Identify which cell holds the provided text, then report its [X, Y] central coordinate. 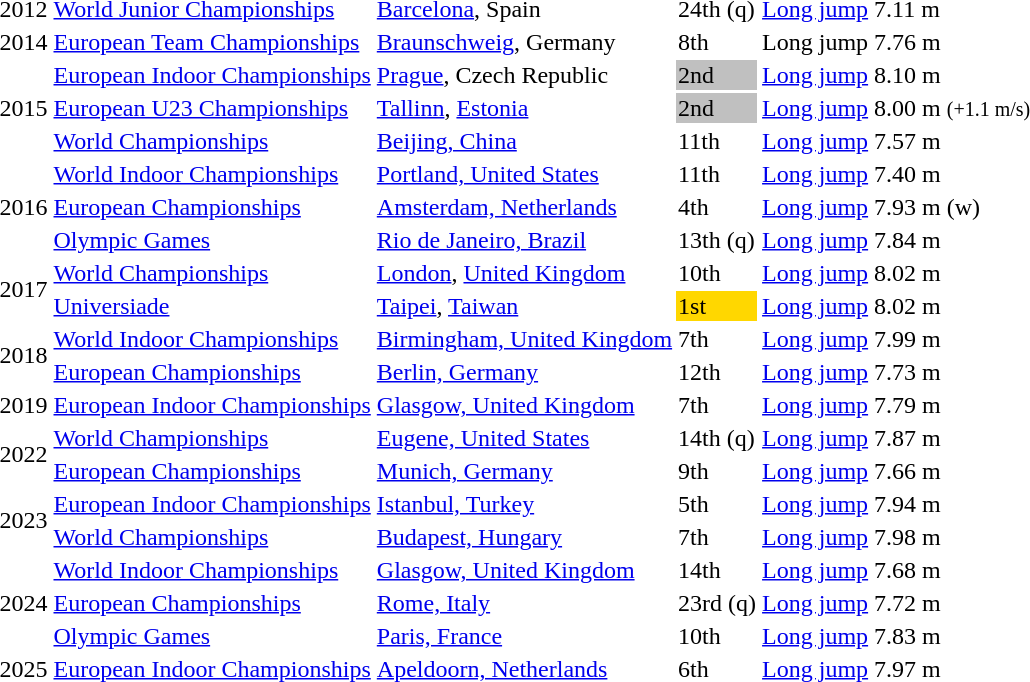
Tallinn, Estonia [524, 108]
Braunschweig, Germany [524, 42]
Portland, United States [524, 174]
Istanbul, Turkey [524, 504]
14th (q) [718, 438]
4th [718, 207]
European Team Championships [212, 42]
Munich, Germany [524, 471]
13th (q) [718, 240]
8th [718, 42]
12th [718, 372]
Prague, Czech Republic [524, 75]
Berlin, Germany [524, 372]
Rio de Janeiro, Brazil [524, 240]
23rd (q) [718, 603]
9th [718, 471]
Taipei, Taiwan [524, 306]
1st [718, 306]
Rome, Italy [524, 603]
Amsterdam, Netherlands [524, 207]
Birmingham, United Kingdom [524, 339]
Beijing, China [524, 141]
14th [718, 570]
Paris, France [524, 636]
European U23 Championships [212, 108]
London, United Kingdom [524, 273]
Budapest, Hungary [524, 537]
Eugene, United States [524, 438]
5th [718, 504]
Universiade [212, 306]
